From the cell containing the given text, extract its center point as [X, Y] coordinate. 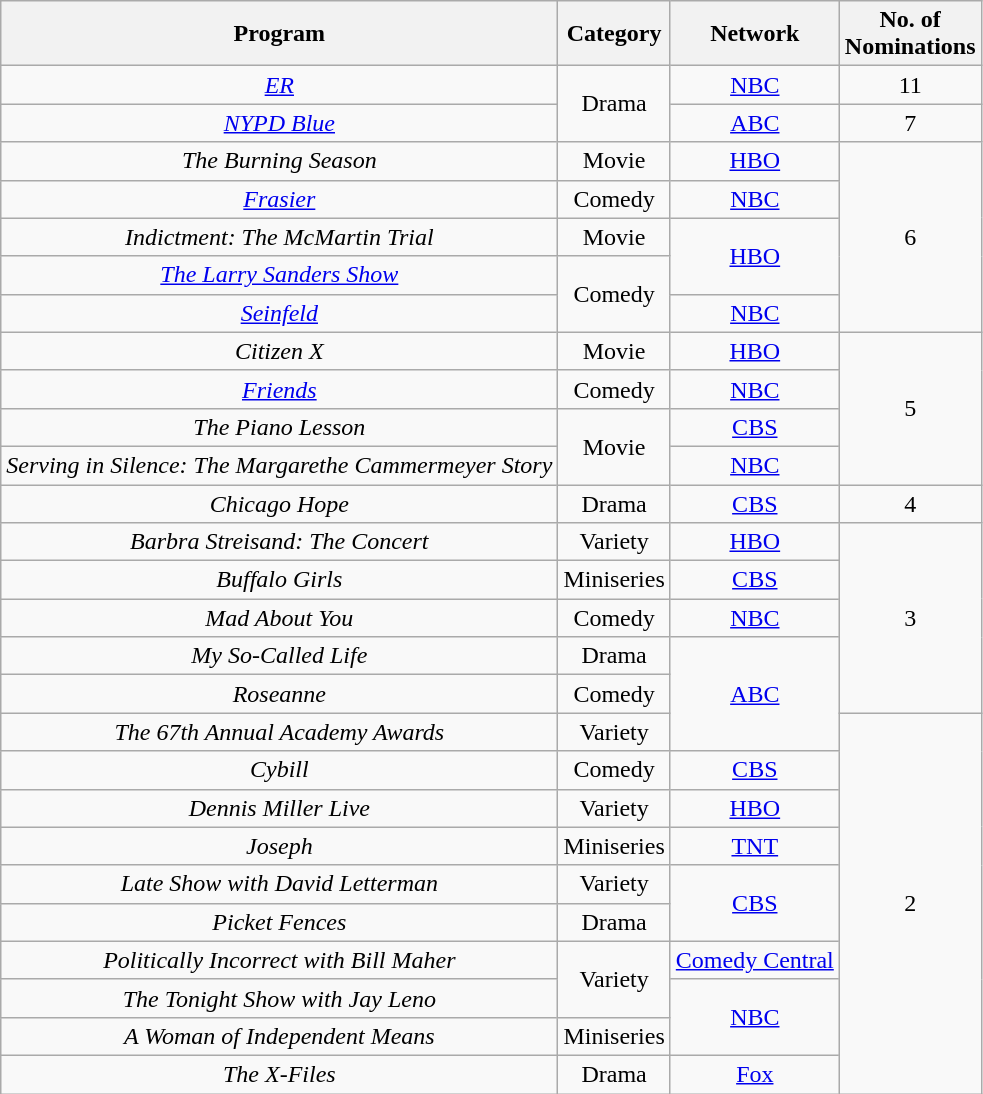
Serving in Silence: The Margarethe Cammermeyer Story [280, 465]
Barbra Streisand: The Concert [280, 542]
Late Show with David Letterman [280, 884]
TNT [754, 846]
My So-Called Life [280, 656]
Category [614, 34]
4 [910, 503]
Roseanne [280, 694]
Cybill [280, 770]
7 [910, 123]
A Woman of Independent Means [280, 1036]
3 [910, 618]
Fox [754, 1074]
Joseph [280, 846]
Chicago Hope [280, 503]
Frasier [280, 199]
No. ofNominations [910, 34]
Friends [280, 389]
Comedy Central [754, 960]
The Tonight Show with Jay Leno [280, 998]
Program [280, 34]
2 [910, 904]
Seinfeld [280, 313]
5 [910, 408]
ER [280, 85]
Citizen X [280, 351]
Buffalo Girls [280, 580]
The 67th Annual Academy Awards [280, 732]
Mad About You [280, 618]
Picket Fences [280, 922]
Indictment: The McMartin Trial [280, 237]
Dennis Miller Live [280, 808]
11 [910, 85]
Network [754, 34]
The Piano Lesson [280, 427]
NYPD Blue [280, 123]
The X-Files [280, 1074]
6 [910, 237]
The Burning Season [280, 161]
Politically Incorrect with Bill Maher [280, 960]
The Larry Sanders Show [280, 275]
